Identify which cell holds the provided text, then report its [x, y] central coordinate. 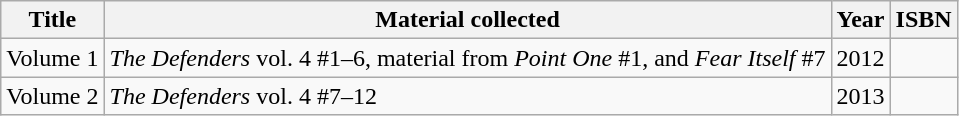
The Defenders vol. 4 #1–6, material from Point One #1, and Fear Itself #7 [468, 58]
Volume 2 [52, 96]
Volume 1 [52, 58]
Title [52, 20]
The Defenders vol. 4 #7–12 [468, 96]
ISBN [924, 20]
2013 [860, 96]
Year [860, 20]
Material collected [468, 20]
2012 [860, 58]
